Output the [x, y] coordinate of the center of the cell containing the given text.  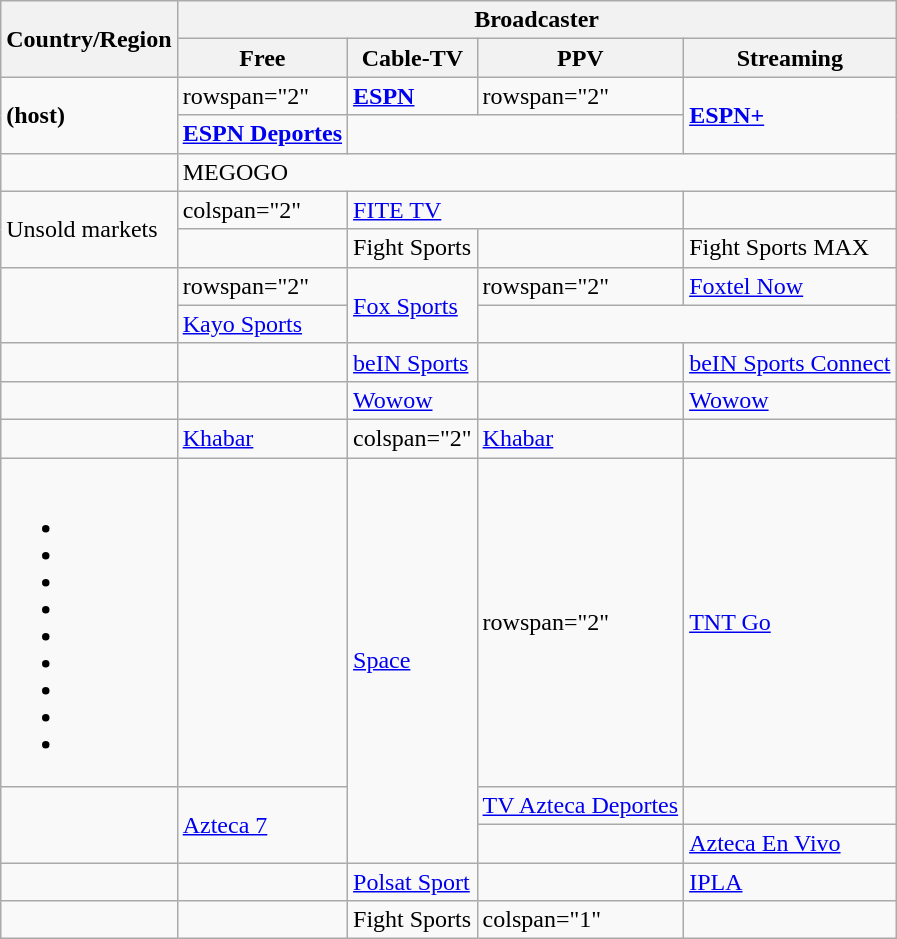
Cable-TV [413, 58]
colspan="1" [580, 920]
FITE TV [516, 210]
Broadcaster [536, 20]
Streaming [790, 58]
ESPN+ [790, 115]
MEGOGO [536, 172]
Fox Sports [413, 305]
Free [262, 58]
TNT Go [790, 622]
Azteca 7 [262, 825]
IPLA [790, 882]
TV Azteca Deportes [580, 806]
PPV [580, 58]
ESPN Deportes [262, 134]
Fight Sports MAX [790, 248]
Foxtel Now [790, 286]
Azteca En Vivo [790, 844]
Polsat Sport [413, 882]
ESPN [413, 96]
Space [413, 660]
Country/Region [89, 39]
beIN Sports [413, 362]
beIN Sports Connect [790, 362]
Kayo Sports [262, 324]
(host) [89, 115]
Unsold markets [89, 229]
